From the cell containing the given text, extract its center point as (x, y) coordinate. 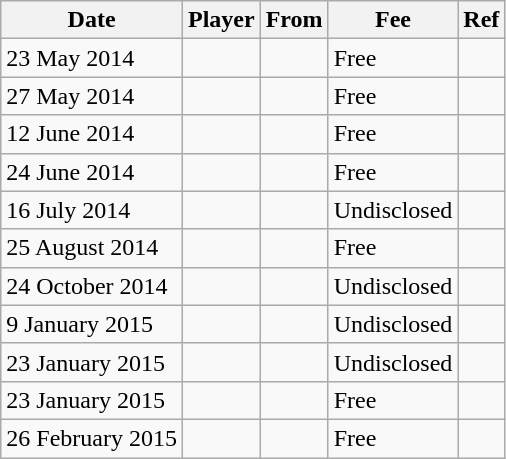
Player (221, 20)
9 January 2015 (92, 324)
24 June 2014 (92, 172)
23 May 2014 (92, 58)
From (294, 20)
Date (92, 20)
12 June 2014 (92, 134)
24 October 2014 (92, 286)
26 February 2015 (92, 438)
Ref (482, 20)
16 July 2014 (92, 210)
27 May 2014 (92, 96)
25 August 2014 (92, 248)
Fee (393, 20)
